Capture the cell that displays the provided text and extract its [x, y] central coordinate. 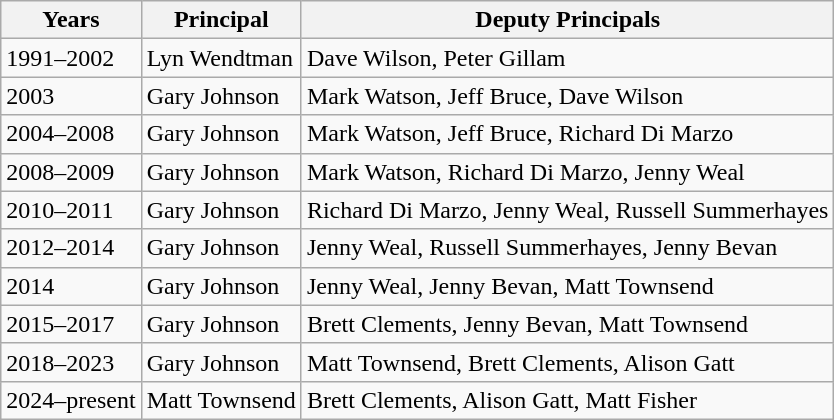
2012–2014 [71, 248]
Years [71, 20]
1991–2002 [71, 58]
Richard Di Marzo, Jenny Weal, Russell Summerhayes [568, 210]
Jenny Weal, Russell Summerhayes, Jenny Bevan [568, 248]
Deputy Principals [568, 20]
Dave Wilson, Peter Gillam [568, 58]
Mark Watson, Jeff Bruce, Dave Wilson [568, 96]
Brett Clements, Alison Gatt, Matt Fisher [568, 400]
Jenny Weal, Jenny Bevan, Matt Townsend [568, 286]
2014 [71, 286]
Brett Clements, Jenny Bevan, Matt Townsend [568, 324]
Matt Townsend, Brett Clements, Alison Gatt [568, 362]
Mark Watson, Richard Di Marzo, Jenny Weal [568, 172]
2004–2008 [71, 134]
2015–2017 [71, 324]
2003 [71, 96]
Lyn Wendtman [221, 58]
2018–2023 [71, 362]
2010–2011 [71, 210]
Matt Townsend [221, 400]
Mark Watson, Jeff Bruce, Richard Di Marzo [568, 134]
2008–2009 [71, 172]
2024–present [71, 400]
Principal [221, 20]
